Pinpoint the cell where the given text exists, returning its [x, y] midpoint coordinate. 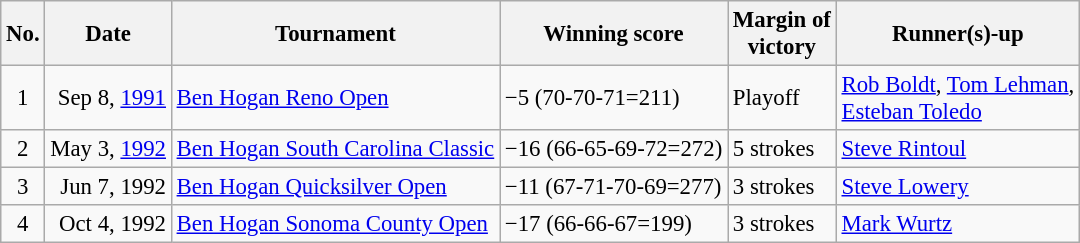
3 [23, 187]
Steve Rintoul [958, 149]
Date [108, 34]
Jun 7, 1992 [108, 187]
4 [23, 224]
Tournament [335, 34]
Ben Hogan Quicksilver Open [335, 187]
1 [23, 98]
−16 (66-65-69-72=272) [614, 149]
May 3, 1992 [108, 149]
−5 (70-70-71=211) [614, 98]
Sep 8, 1991 [108, 98]
Playoff [782, 98]
−11 (67-71-70-69=277) [614, 187]
Ben Hogan Sonoma County Open [335, 224]
No. [23, 34]
Mark Wurtz [958, 224]
Ben Hogan South Carolina Classic [335, 149]
Oct 4, 1992 [108, 224]
Steve Lowery [958, 187]
Margin ofvictory [782, 34]
2 [23, 149]
Rob Boldt, Tom Lehman, Esteban Toledo [958, 98]
Runner(s)-up [958, 34]
Ben Hogan Reno Open [335, 98]
5 strokes [782, 149]
Winning score [614, 34]
−17 (66-66-67=199) [614, 224]
